Identify which cell holds the provided text, then report its [X, Y] central coordinate. 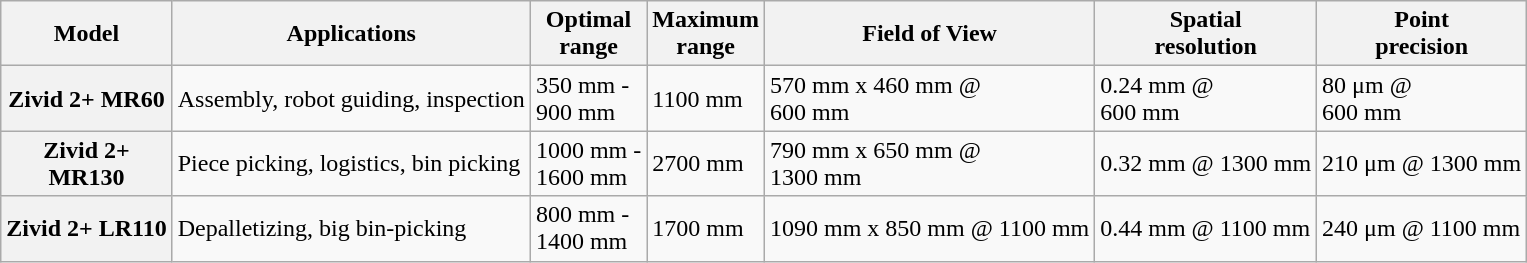
Field of View [929, 34]
0.44 mm @ 1100 mm [1206, 228]
Zivid 2+MR130 [86, 164]
Model [86, 34]
790 mm x 650 mm @1300 mm [929, 164]
800 mm -1400 mm [588, 228]
Applications [351, 34]
240 μm @ 1100 mm [1422, 228]
Maximumrange [706, 34]
0.32 mm @ 1300 mm [1206, 164]
Depalletizing, big bin-picking [351, 228]
Zivid 2+ LR110 [86, 228]
1100 mm [706, 98]
210 μm @ 1300 mm [1422, 164]
Assembly, robot guiding, inspection [351, 98]
Zivid 2+ MR60 [86, 98]
2700 mm [706, 164]
350 mm -900 mm [588, 98]
0.24 mm @600 mm [1206, 98]
80 μm @600 mm [1422, 98]
Optimalrange [588, 34]
1700 mm [706, 228]
Pointprecision [1422, 34]
1090 mm x 850 mm @ 1100 mm [929, 228]
Spatialresolution [1206, 34]
1000 mm -1600 mm [588, 164]
Piece picking, logistics, bin picking [351, 164]
570 mm x 460 mm @600 mm [929, 98]
